Determine the [X, Y] coordinate at the center of the cell enclosing the given text.  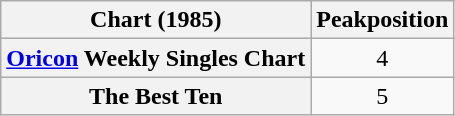
5 [382, 96]
The Best Ten [156, 96]
Chart (1985) [156, 20]
Oricon Weekly Singles Chart [156, 58]
Peakposition [382, 20]
4 [382, 58]
